Return the (X, Y) coordinate for the center point of the cell that contains the specified text.  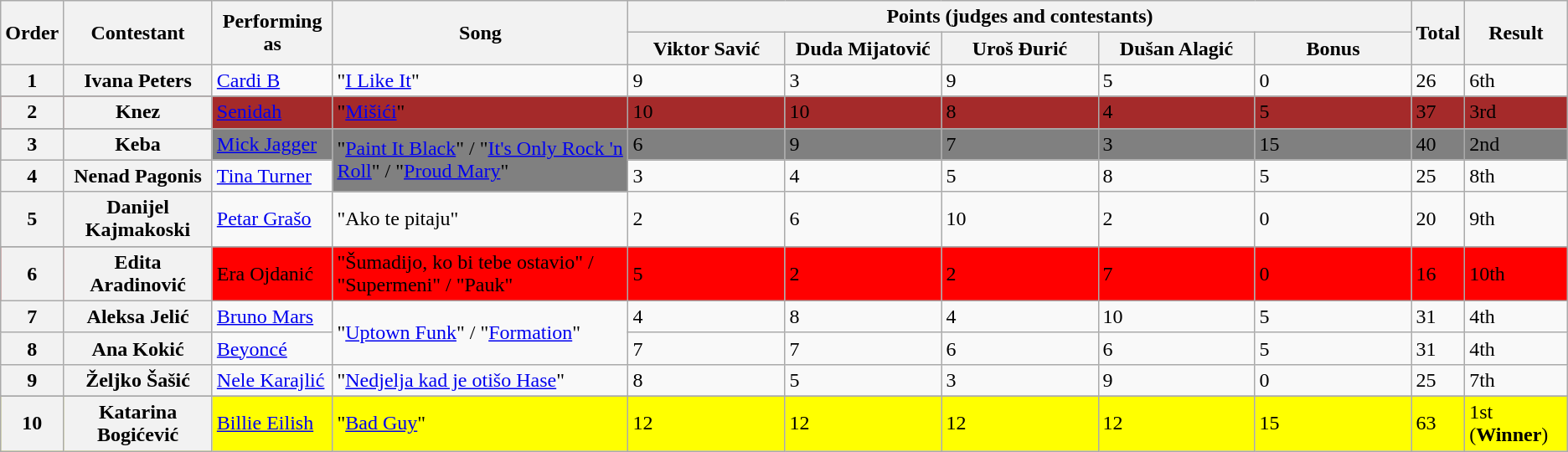
"Uptown Funk" / "Formation" (481, 332)
Bruno Mars (272, 316)
Keba (138, 144)
Cardi B (272, 80)
Željko Šašić (138, 380)
Knez (138, 112)
"I Like It" (481, 80)
"Ako te pitaju" (481, 219)
40 (1438, 144)
16 (1438, 273)
8th (1516, 176)
Beyoncé (272, 348)
Order (32, 33)
Performing as (272, 33)
1st (Winner) (1516, 424)
Bonus (1333, 49)
6th (1516, 80)
Edita Aradinović (138, 273)
10th (1516, 273)
7th (1516, 380)
Contestant (138, 33)
"Bad Guy" (481, 424)
"Mišići" (481, 112)
Petar Grašo (272, 219)
37 (1438, 112)
Tina Turner (272, 176)
63 (1438, 424)
Danijel Kajmakoski (138, 219)
Ana Kokić (138, 348)
Mick Jagger (272, 144)
Ivana Peters (138, 80)
Nenad Pagonis (138, 176)
"Paint It Black" / "It's Only Rock 'n Roll" / "Proud Mary" (481, 160)
3rd (1516, 112)
Viktor Savić (707, 49)
Katarina Bogićević (138, 424)
Aleksa Jelić (138, 316)
Dušan Alagić (1176, 49)
Nele Karajlić (272, 380)
2nd (1516, 144)
20 (1438, 219)
"Nedjelja kad je otišo Hase" (481, 380)
9th (1516, 219)
Senidah (272, 112)
"Šumadijo, ko bi tebe ostavio" / "Supermeni" / "Pauk" (481, 273)
1 (32, 80)
Billie Eilish (272, 424)
Result (1516, 33)
Song (481, 33)
Total (1438, 33)
Era Ojdanić (272, 273)
Uroš Đurić (1020, 49)
Points (judges and contestants) (1020, 17)
Duda Mijatović (863, 49)
26 (1438, 80)
